Determine the [X, Y] coordinate at the center of the cell enclosing the given text.  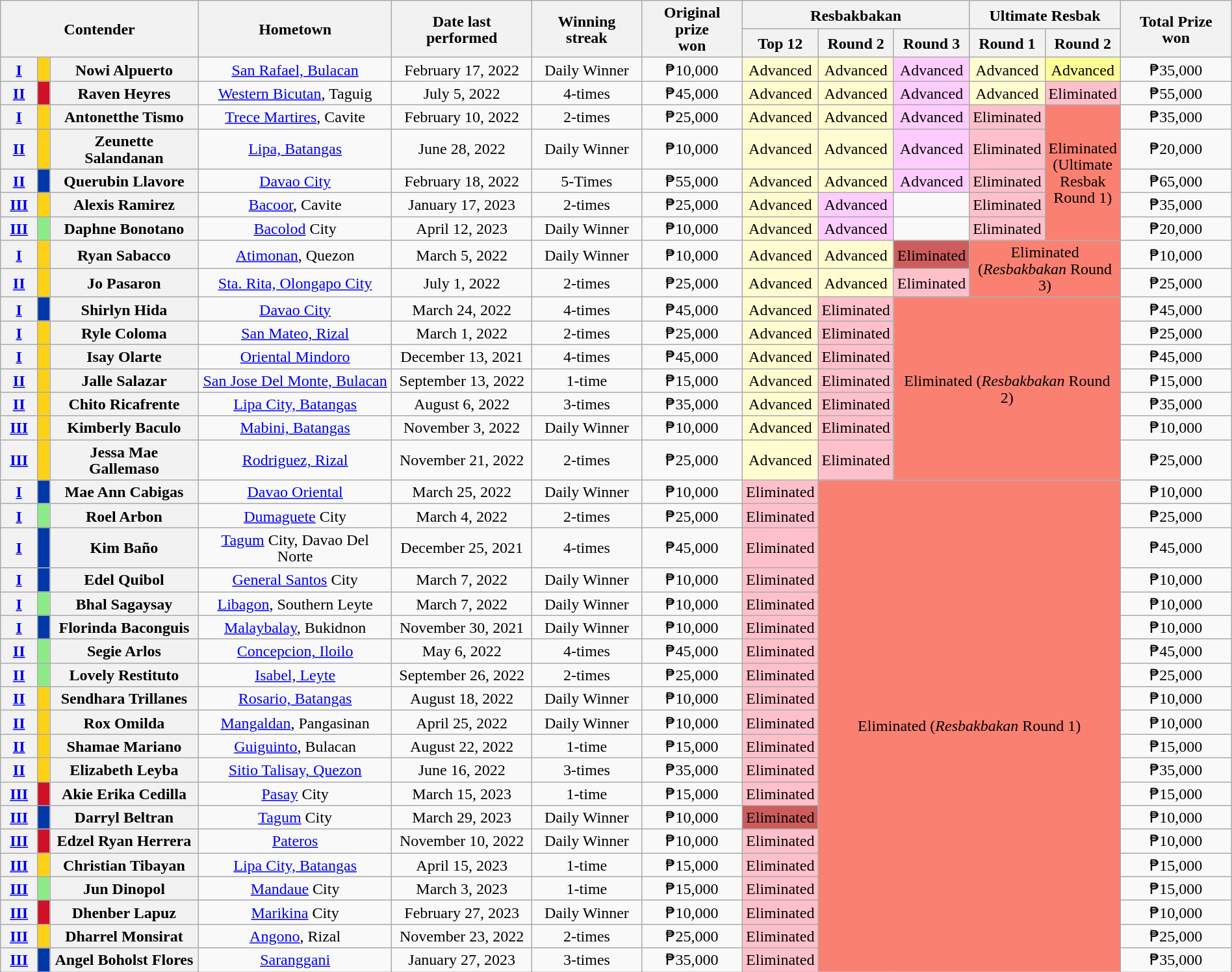
Davao Oriental [295, 492]
February 10, 2022 [461, 117]
San Rafael, Bulacan [295, 69]
Original prizewon [691, 29]
December 13, 2021 [461, 356]
Eliminated (Resbakbakan Round 1) [969, 726]
Christian Tibayan [123, 865]
August 18, 2022 [461, 699]
February 27, 2023 [461, 912]
Kimberly Baculo [123, 428]
November 23, 2022 [461, 936]
March 4, 2022 [461, 516]
September 13, 2022 [461, 381]
Pateros [295, 841]
Elizabeth Leyba [123, 769]
Mabini, Batangas [295, 428]
Antonetthe Tismo [123, 117]
Ryan Sabacco [123, 255]
June 28, 2022 [461, 149]
March 29, 2023 [461, 817]
Querubin Llavore [123, 181]
Marikina City [295, 912]
Ryle Coloma [123, 333]
Winning streak [586, 29]
Round 3 [931, 44]
Dharrel Monsirat [123, 936]
Jo Pasaron [123, 283]
September 26, 2022 [461, 674]
March 5, 2022 [461, 255]
Round 1 [1007, 44]
San Mateo, Rizal [295, 333]
₱65,000 [1176, 181]
Concepcion, Iloilo [295, 651]
July 5, 2022 [461, 94]
Sitio Talisay, Quezon [295, 769]
Mae Ann Cabigas [123, 492]
Shamae Mariano [123, 746]
Western Bicutan, Taguig [295, 94]
Tagum City [295, 817]
May 6, 2022 [461, 651]
April 12, 2023 [461, 229]
Akie Erika Cedilla [123, 794]
Pasay City [295, 794]
March 1, 2022 [461, 333]
Angel Boholst Flores [123, 960]
Kim Baño [123, 548]
Roel Arbon [123, 516]
Raven Heyres [123, 94]
Tagum City, Davao Del Norte [295, 548]
April 15, 2023 [461, 865]
Chito Ricafrente [123, 404]
Dumaguete City [295, 516]
Dhenber Lapuz [123, 912]
Top 12 [780, 44]
Eliminated (Ultimate Resbak Round 1) [1083, 172]
February 17, 2022 [461, 69]
Nowi Alpuerto [123, 69]
Hometown [295, 29]
December 25, 2021 [461, 548]
Ultimate Resbak [1045, 15]
Date last performed [461, 29]
February 18, 2022 [461, 181]
Rox Omilda [123, 723]
Isay Olarte [123, 356]
Atimonan, Quezon [295, 255]
Edzel Ryan Herrera [123, 841]
Total Prize won [1176, 29]
Oriental Mindoro [295, 356]
Eliminated (Resbakbakan Round 3) [1045, 269]
General Santos City [295, 580]
June 16, 2022 [461, 769]
August 6, 2022 [461, 404]
November 10, 2022 [461, 841]
Jun Dinopol [123, 889]
March 24, 2022 [461, 309]
Jalle Salazar [123, 381]
January 27, 2023 [461, 960]
5-Times [586, 181]
Rodriguez, Rizal [295, 460]
January 17, 2023 [461, 205]
Darryl Beltran [123, 817]
November 21, 2022 [461, 460]
Trece Martires, Cavite [295, 117]
Libagon, Southern Leyte [295, 603]
San Jose Del Monte, Bulacan [295, 381]
Bacolod City [295, 229]
Mandaue City [295, 889]
Malaybalay, Bukidnon [295, 628]
Angono, Rizal [295, 936]
Florinda Baconguis [123, 628]
Contender [100, 29]
November 30, 2021 [461, 628]
Bhal Sagaysay [123, 603]
March 15, 2023 [461, 794]
Guiguinto, Bulacan [295, 746]
Sendhara Trillanes [123, 699]
Segie Arlos [123, 651]
Shirlyn Hida [123, 309]
Lovely Restituto [123, 674]
Lipa, Batangas [295, 149]
July 1, 2022 [461, 283]
Alexis Ramirez [123, 205]
Bacoor, Cavite [295, 205]
March 3, 2023 [461, 889]
Jessa Mae Gallemaso [123, 460]
August 22, 2022 [461, 746]
Daphne Bonotano [123, 229]
Rosario, Batangas [295, 699]
March 25, 2022 [461, 492]
April 25, 2022 [461, 723]
Eliminated (Resbakbakan Round 2) [1007, 389]
Zeunette Salandanan [123, 149]
Resbakbakan [856, 15]
Edel Quibol [123, 580]
Mangaldan, Pangasinan [295, 723]
November 3, 2022 [461, 428]
Isabel, Leyte [295, 674]
Saranggani [295, 960]
Sta. Rita, Olongapo City [295, 283]
